Search for the cell housing the specified text and yield its (x, y) center coordinate. 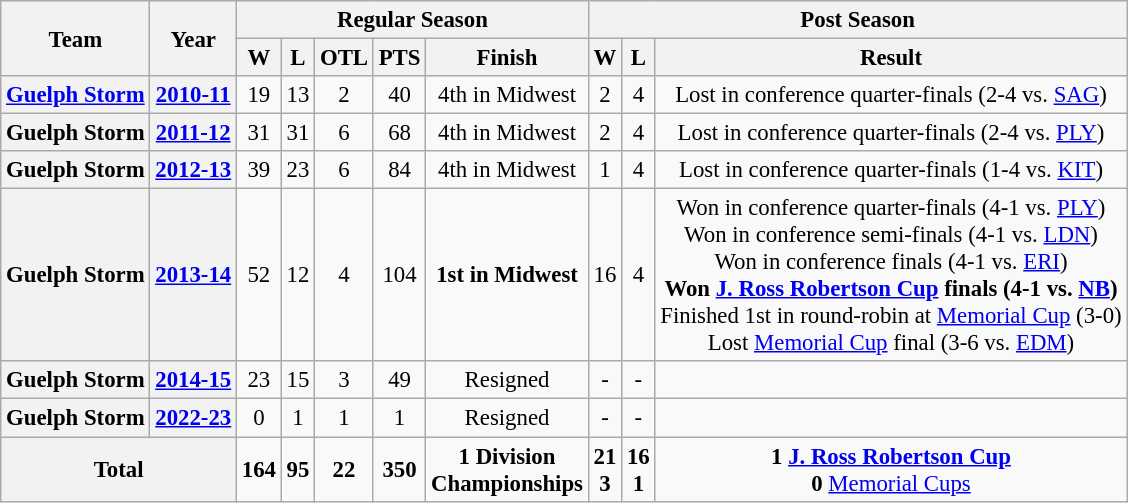
21 3 (604, 470)
16 (604, 276)
Regular Season (412, 20)
15 (298, 381)
2014-15 (194, 381)
Post Season (858, 20)
39 (258, 170)
84 (399, 170)
95 (298, 470)
40 (399, 95)
52 (258, 276)
Lost in conference quarter-finals (2-4 vs. PLY) (891, 133)
Lost in conference quarter-finals (1-4 vs. KIT) (891, 170)
22 (344, 470)
49 (399, 381)
2013-14 (194, 276)
68 (399, 133)
PTS (399, 58)
Team (76, 38)
104 (399, 276)
2022-23 (194, 418)
0 (258, 418)
19 (258, 95)
Result (891, 58)
2011-12 (194, 133)
1st in Midwest (508, 276)
3 (344, 381)
16 1 (638, 470)
2012-13 (194, 170)
OTL (344, 58)
Finish (508, 58)
1 DivisionChampionships (508, 470)
1 J. Ross Robertson Cup 0 Memorial Cups (891, 470)
2010-11 (194, 95)
13 (298, 95)
Total (119, 470)
164 (258, 470)
350 (399, 470)
12 (298, 276)
Year (194, 38)
Lost in conference quarter-finals (2-4 vs. SAG) (891, 95)
